Pinpoint the cell where the given text exists, returning its [X, Y] midpoint coordinate. 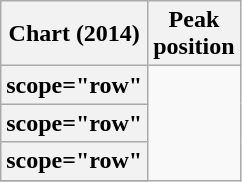
Chart (2014) [74, 34]
Peakposition [194, 34]
